Determine the (X, Y) coordinate at the center of the cell enclosing the given text.  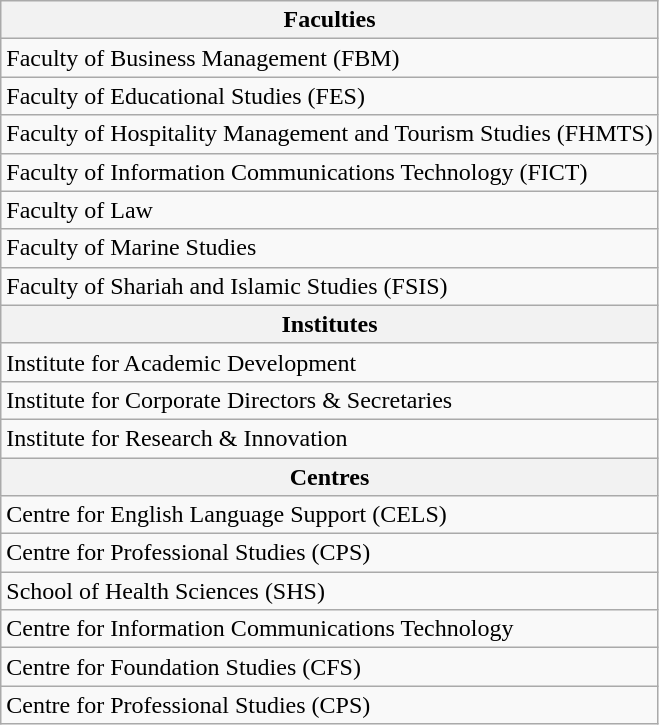
Faculty of Law (330, 210)
Faculty of Shariah and Islamic Studies (FSIS) (330, 286)
Centre for Information Communications Technology (330, 629)
School of Health Sciences (SHS) (330, 591)
Institute for Research & Innovation (330, 438)
Institutes (330, 324)
Institute for Academic Development (330, 362)
Faculty of Marine Studies (330, 248)
Faculties (330, 20)
Centre for Foundation Studies (CFS) (330, 667)
Faculty of Hospitality Management and Tourism Studies (FHMTS) (330, 134)
Centres (330, 477)
Faculty of Business Management (FBM) (330, 58)
Faculty of Educational Studies (FES) (330, 96)
Institute for Corporate Directors & Secretaries (330, 400)
Faculty of Information Communications Technology (FICT) (330, 172)
Centre for English Language Support (CELS) (330, 515)
